Determine the (x, y) coordinate at the center of the cell enclosing the given text.  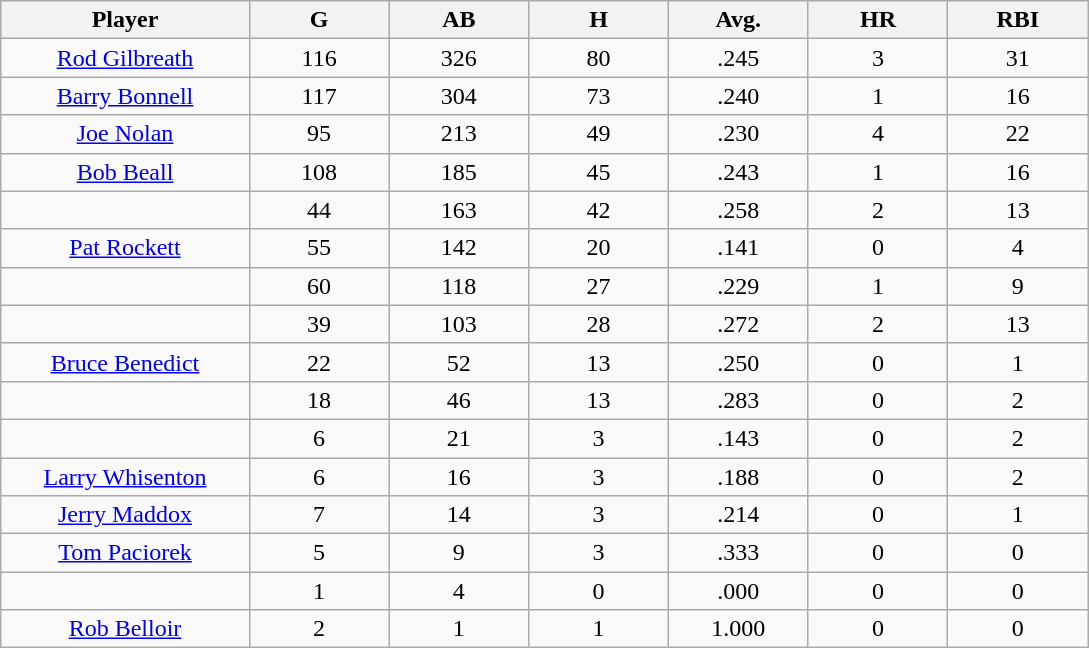
44 (319, 210)
AB (459, 20)
142 (459, 248)
39 (319, 324)
80 (599, 58)
116 (319, 58)
46 (459, 400)
.229 (738, 286)
.143 (738, 438)
Pat Rockett (125, 248)
185 (459, 172)
Bruce Benedict (125, 362)
.272 (738, 324)
55 (319, 248)
5 (319, 553)
Larry Whisenton (125, 477)
27 (599, 286)
20 (599, 248)
G (319, 20)
Bob Beall (125, 172)
108 (319, 172)
117 (319, 96)
.250 (738, 362)
.000 (738, 591)
31 (1018, 58)
42 (599, 210)
Rob Belloir (125, 629)
.258 (738, 210)
45 (599, 172)
.243 (738, 172)
.283 (738, 400)
304 (459, 96)
49 (599, 134)
18 (319, 400)
326 (459, 58)
Barry Bonnell (125, 96)
.240 (738, 96)
.188 (738, 477)
H (599, 20)
95 (319, 134)
163 (459, 210)
.141 (738, 248)
Joe Nolan (125, 134)
.333 (738, 553)
Tom Paciorek (125, 553)
.214 (738, 515)
HR (878, 20)
52 (459, 362)
Rod Gilbreath (125, 58)
.230 (738, 134)
1.000 (738, 629)
RBI (1018, 20)
60 (319, 286)
Jerry Maddox (125, 515)
28 (599, 324)
7 (319, 515)
103 (459, 324)
14 (459, 515)
.245 (738, 58)
Avg. (738, 20)
21 (459, 438)
213 (459, 134)
118 (459, 286)
73 (599, 96)
Player (125, 20)
